Find where the given text appears and provide that cell's center as (X, Y) coordinate. 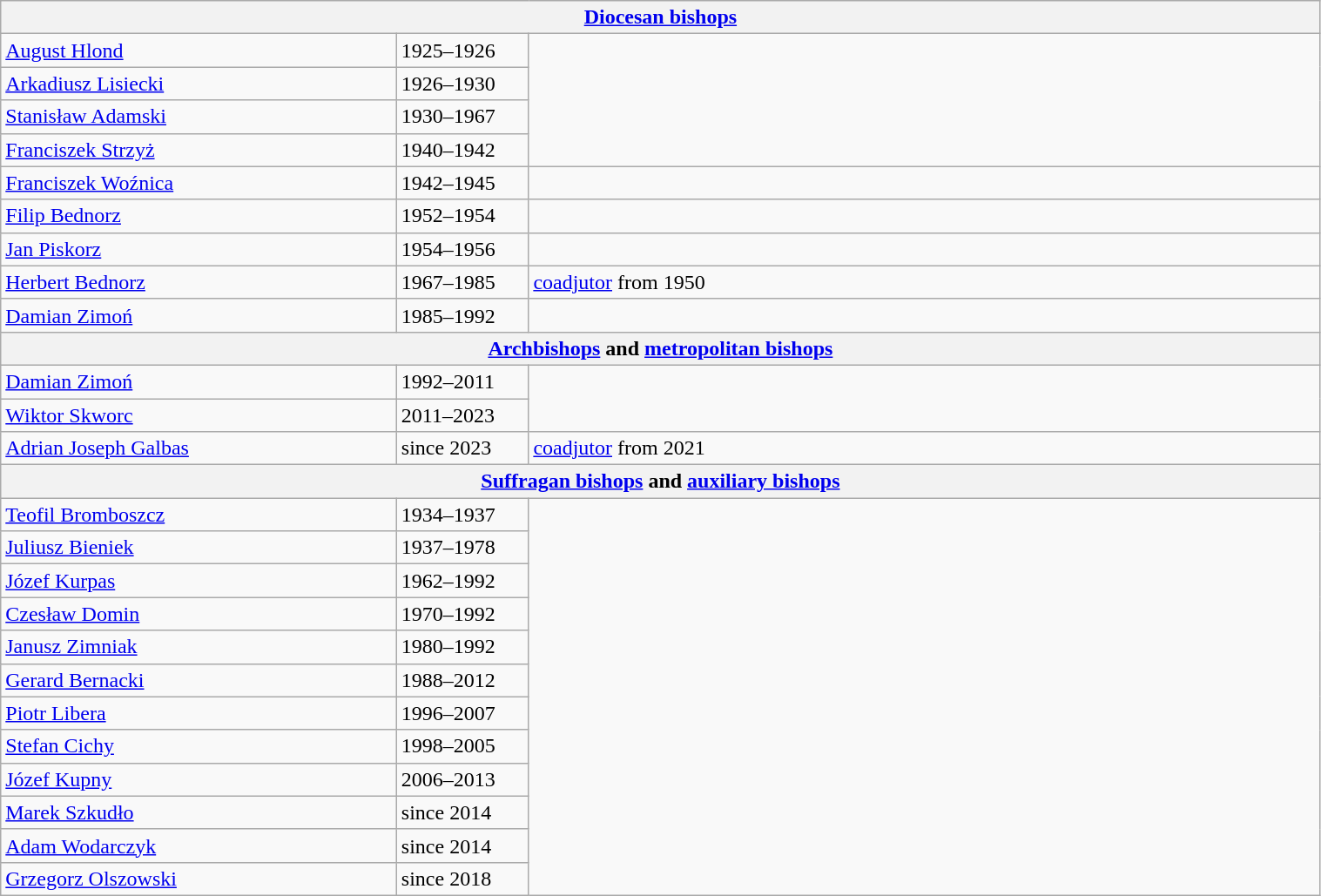
Wiktor Skworc (199, 415)
since 2023 (462, 448)
1934–1937 (462, 515)
Herbert Bednorz (199, 282)
Czesław Domin (199, 614)
August Hlond (199, 51)
Teofil Bromboszcz (199, 515)
1962–1992 (462, 581)
1980–1992 (462, 647)
Józef Kupny (199, 779)
Suffragan bishops and auxiliary bishops (660, 482)
1926–1930 (462, 84)
1970–1992 (462, 614)
Filip Bednorz (199, 216)
Jan Piskorz (199, 249)
Gerard Bernacki (199, 680)
Franciszek Strzyż (199, 150)
2006–2013 (462, 779)
1937–1978 (462, 548)
1967–1985 (462, 282)
Stefan Cichy (199, 746)
Józef Kurpas (199, 581)
1985–1992 (462, 315)
1998–2005 (462, 746)
Janusz Zimniak (199, 647)
Adam Wodarczyk (199, 845)
1942–1945 (462, 183)
2011–2023 (462, 415)
Diocesan bishops (660, 17)
Grzegorz Olszowski (199, 879)
1940–1942 (462, 150)
Archbishops and metropolitan bishops (660, 348)
Adrian Joseph Galbas (199, 448)
1954–1956 (462, 249)
since 2018 (462, 879)
Marek Szkudło (199, 812)
Franciszek Woźnica (199, 183)
1992–2011 (462, 381)
1952–1954 (462, 216)
1988–2012 (462, 680)
Arkadiusz Lisiecki (199, 84)
coadjutor from 2021 (925, 448)
Piotr Libera (199, 713)
Juliusz Bieniek (199, 548)
1930–1967 (462, 117)
1996–2007 (462, 713)
Stanisław Adamski (199, 117)
1925–1926 (462, 51)
coadjutor from 1950 (925, 282)
